Pinpoint the cell where the given text exists, returning its (x, y) midpoint coordinate. 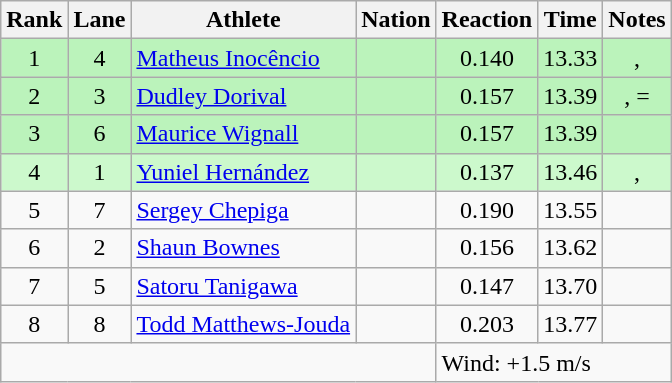
Dudley Dorival (244, 96)
Yuniel Hernández (244, 172)
13.77 (570, 324)
Sergey Chepiga (244, 210)
0.147 (487, 286)
0.137 (487, 172)
13.46 (570, 172)
Notes (637, 20)
13.62 (570, 248)
Satoru Tanigawa (244, 286)
Reaction (487, 20)
Lane (100, 20)
Nation (396, 20)
Athlete (244, 20)
0.190 (487, 210)
Wind: +1.5 m/s (554, 362)
13.55 (570, 210)
Rank (34, 20)
0.140 (487, 58)
Maurice Wignall (244, 134)
0.156 (487, 248)
13.70 (570, 286)
Shaun Bownes (244, 248)
0.203 (487, 324)
, = (637, 96)
13.33 (570, 58)
Matheus Inocêncio (244, 58)
Time (570, 20)
Todd Matthews-Jouda (244, 324)
